Provide the [X, Y] coordinate of the cell's center where the given text is located.  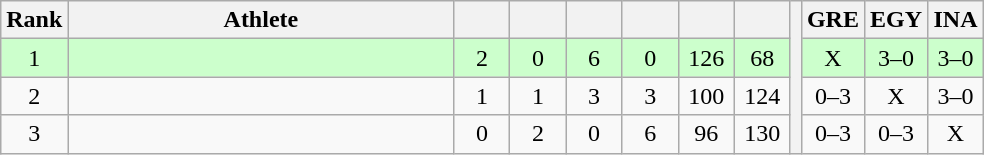
96 [706, 134]
68 [762, 58]
124 [762, 96]
Athlete [261, 20]
126 [706, 58]
130 [762, 134]
Rank [34, 20]
INA [955, 20]
100 [706, 96]
GRE [832, 20]
EGY [896, 20]
